Return the [x, y] coordinate for the center point of the cell that contains the specified text.  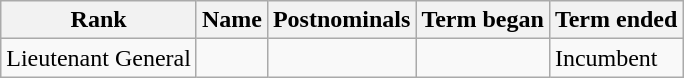
Rank [99, 20]
Term ended [616, 20]
Lieutenant General [99, 58]
Incumbent [616, 58]
Term began [483, 20]
Postnominals [341, 20]
Name [232, 20]
